Scan for the cell matching the given text and deliver its (X, Y) coordinate at center. 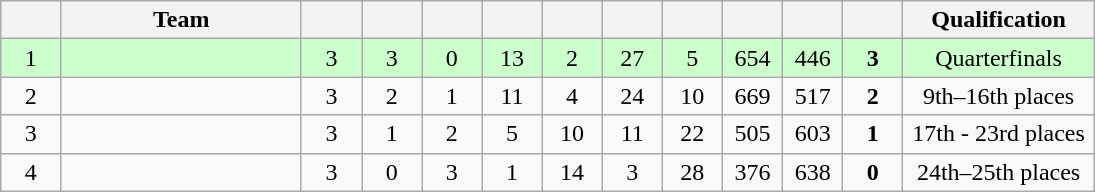
27 (632, 58)
17th - 23rd places (998, 134)
28 (692, 172)
Team (182, 20)
Qualification (998, 20)
654 (752, 58)
446 (813, 58)
505 (752, 134)
376 (752, 172)
22 (692, 134)
603 (813, 134)
13 (512, 58)
24th–25th places (998, 172)
517 (813, 96)
Quarterfinals (998, 58)
24 (632, 96)
669 (752, 96)
638 (813, 172)
9th–16th places (998, 96)
14 (572, 172)
